Scan for the cell matching the given text and deliver its (x, y) coordinate at center. 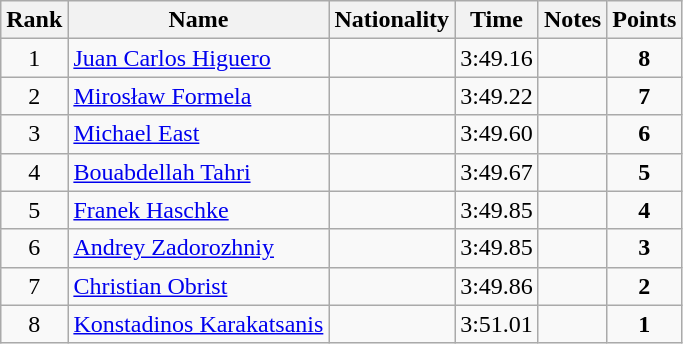
3:51.01 (497, 324)
Christian Obrist (198, 286)
Michael East (198, 134)
Time (497, 20)
Konstadinos Karakatsanis (198, 324)
Rank (34, 20)
Mirosław Formela (198, 96)
Bouabdellah Tahri (198, 172)
3:49.16 (497, 58)
3:49.86 (497, 286)
Franek Haschke (198, 210)
Name (198, 20)
3:49.67 (497, 172)
Notes (572, 20)
Points (644, 20)
Andrey Zadorozhniy (198, 248)
3:49.22 (497, 96)
3:49.60 (497, 134)
Juan Carlos Higuero (198, 58)
Nationality (392, 20)
